Identify which cell holds the provided text, then report its (x, y) central coordinate. 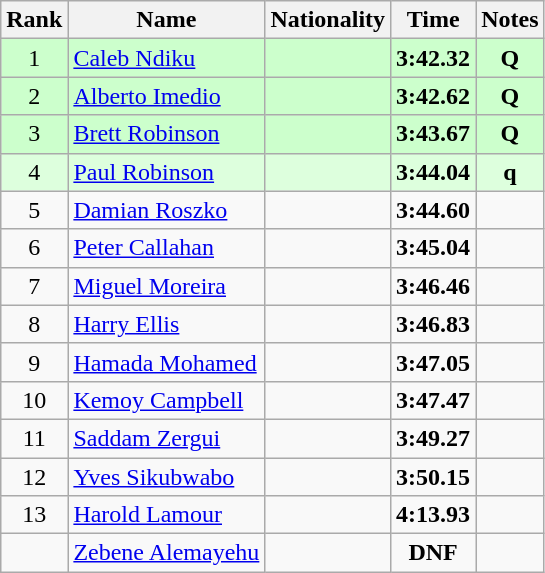
Caleb Ndiku (166, 58)
Zebene Alemayehu (166, 553)
Alberto Imedio (166, 96)
3:42.62 (434, 96)
Damian Roszko (166, 210)
Harry Ellis (166, 324)
Paul Robinson (166, 172)
3:44.04 (434, 172)
Rank (34, 20)
3:45.04 (434, 248)
3:46.46 (434, 286)
3:47.05 (434, 362)
3:47.47 (434, 400)
2 (34, 96)
10 (34, 400)
7 (34, 286)
4 (34, 172)
Notes (510, 20)
Brett Robinson (166, 134)
Kemoy Campbell (166, 400)
Harold Lamour (166, 515)
Peter Callahan (166, 248)
Miguel Moreira (166, 286)
3 (34, 134)
12 (34, 477)
5 (34, 210)
3:44.60 (434, 210)
13 (34, 515)
Name (166, 20)
Saddam Zergui (166, 438)
Yves Sikubwabo (166, 477)
q (510, 172)
3:43.67 (434, 134)
9 (34, 362)
3:42.32 (434, 58)
Hamada Mohamed (166, 362)
DNF (434, 553)
Time (434, 20)
6 (34, 248)
1 (34, 58)
3:50.15 (434, 477)
3:46.83 (434, 324)
11 (34, 438)
Nationality (328, 20)
8 (34, 324)
4:13.93 (434, 515)
3:49.27 (434, 438)
